Determine the [x, y] coordinate at the center of the cell enclosing the given text.  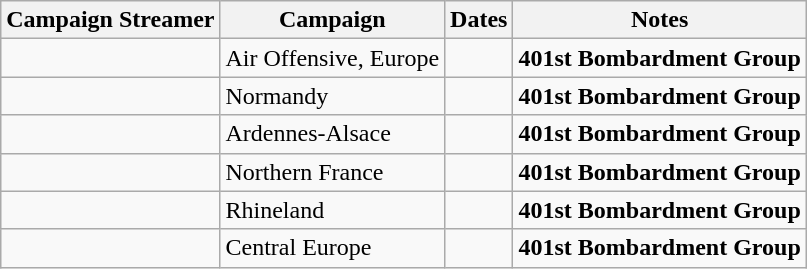
Dates [479, 20]
Campaign Streamer [110, 20]
Northern France [332, 172]
Central Europe [332, 248]
Rhineland [332, 210]
Campaign [332, 20]
Notes [660, 20]
Normandy [332, 96]
Air Offensive, Europe [332, 58]
Ardennes-Alsace [332, 134]
